Scan for the cell matching the given text and deliver its (X, Y) coordinate at center. 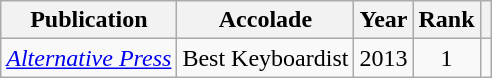
Alternative Press (89, 58)
Year (384, 20)
Rank (446, 20)
Accolade (266, 20)
2013 (384, 58)
1 (446, 58)
Best Keyboardist (266, 58)
Publication (89, 20)
